For the text-containing cell, return its midpoint in (x, y) coordinate format. 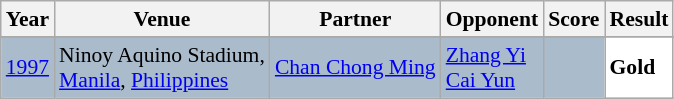
Zhang Yi Cai Yun (492, 68)
Chan Chong Ming (356, 68)
Opponent (492, 19)
Score (574, 19)
Gold (638, 68)
Partner (356, 19)
Venue (162, 19)
Year (28, 19)
Result (638, 19)
Ninoy Aquino Stadium,Manila, Philippines (162, 68)
1997 (28, 68)
